Pinpoint the cell where the given text exists, returning its [x, y] midpoint coordinate. 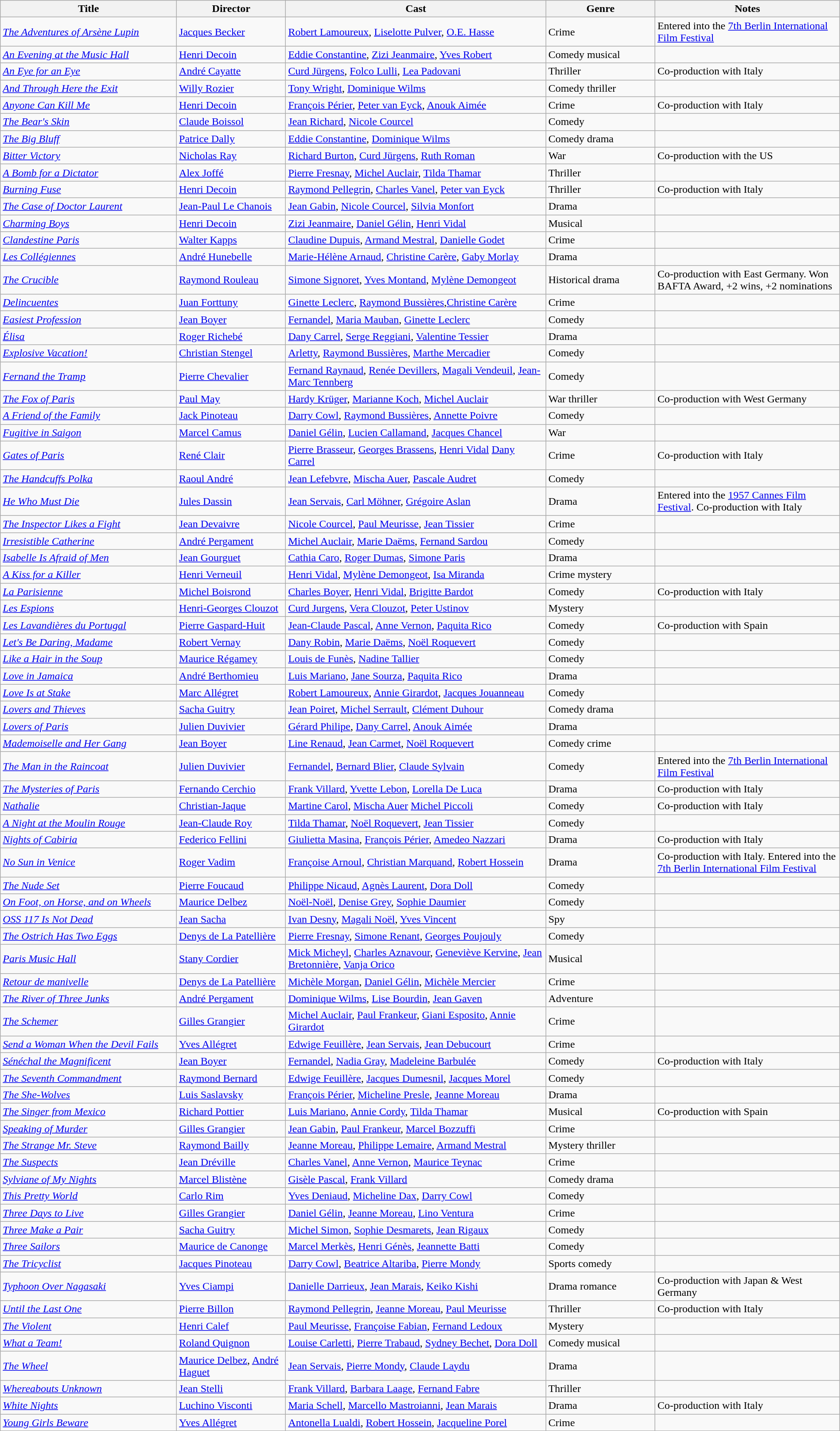
Antonella Lualdi, Robert Hossein, Jacqueline Porel [416, 1422]
Jean Gourguet [231, 558]
Robert Vernay [231, 642]
Alex Joffé [231, 172]
Fernandel, Maria Mauban, Ginette Leclerc [416, 320]
Fernand Raynaud, Renée Devillers, Magali Vendeuil, Jean-Marc Tennberg [416, 376]
Willy Rozier [231, 88]
Spy [600, 919]
Delincuentes [89, 303]
Nights of Cabiria [89, 840]
What a Team! [89, 1343]
Luis Mariano, Jane Sourza, Paquita Rico [416, 676]
Yves Deniaud, Micheline Dax, Darry Cowl [416, 1196]
The Big Bluff [89, 139]
Michèle Morgan, Daniel Gélin, Michèle Mercier [416, 982]
Raymond Bernard [231, 1078]
André Cayatte [231, 71]
The Ostrich Has Two Eggs [89, 936]
Les Espions [89, 608]
White Nights [89, 1405]
Title [89, 9]
Frank Villard, Yvette Lebon, Lorella De Luca [416, 789]
Cathia Caro, Roger Dumas, Simone Paris [416, 558]
War thriller [600, 399]
André Berthomieu [231, 676]
Gérard Philipe, Dany Carrel, Anouk Aimée [416, 726]
Dominique Wilms, Lise Bourdin, Jean Gaven [416, 998]
Richard Burton, Curd Jürgens, Ruth Roman [416, 156]
Sénéchal the Magnificent [89, 1061]
An Evening at the Music Hall [89, 55]
Pierre Foucaud [231, 885]
Paul May [231, 399]
Irresistible Catherine [89, 541]
Raymond Bailly [231, 1146]
Nicole Courcel, Paul Meurisse, Jean Tissier [416, 524]
Marie-Hélène Arnaud, Christine Carère, Gaby Morlay [416, 257]
Jeanne Moreau, Philippe Lemaire, Armand Mestral [416, 1146]
The Case of Doctor Laurent [89, 206]
Sylviane of My Nights [89, 1179]
Curd Jürgens, Folco Lulli, Lea Padovani [416, 71]
The Tricyclist [89, 1263]
Simone Signoret, Yves Montand, Mylène Demongeot [416, 280]
He Who Must Die [89, 501]
Lovers of Paris [89, 726]
Dany Robin, Marie Daëms, Noël Roquevert [416, 642]
Jean Stelli [231, 1388]
Tilda Thamar, Noël Roquevert, Jean Tissier [416, 823]
The She-Wolves [89, 1095]
Isabelle Is Afraid of Men [89, 558]
Love in Jamaica [89, 676]
Co-production with East Germany. Won BAFTA Award, +2 wins, +2 nominations [747, 280]
Gates of Paris [89, 456]
Dany Carrel, Serge Reggiani, Valentine Tessier [416, 336]
Henri-Georges Clouzot [231, 608]
Cast [416, 9]
Co-production with Japan & West Germany [747, 1286]
Roger Vadim [231, 862]
Comedy crime [600, 743]
Roland Quignon [231, 1343]
Nicholas Ray [231, 156]
The Nude Set [89, 885]
Let's Be Daring, Madame [89, 642]
Jean Dréville [231, 1162]
Daniel Gélin, Jeanne Moreau, Lino Ventura [416, 1213]
Jean Sacha [231, 919]
A Friend of the Family [89, 416]
Pierre Fresnay, Michel Auclair, Tilda Thamar [416, 172]
André Hunebelle [231, 257]
The Singer from Mexico [89, 1111]
Noël-Noël, Denise Grey, Sophie Daumier [416, 902]
Director [231, 9]
Luis Mariano, Annie Cordy, Tilda Thamar [416, 1111]
Pierre Gaspard-Huit [231, 625]
Love Is at Stake [89, 693]
Fernand the Tramp [89, 376]
Maurice Régamey [231, 659]
Jean-Claude Roy [231, 823]
Philippe Nicaud, Agnès Laurent, Dora Doll [416, 885]
Juan Forttuny [231, 303]
Jean-Claude Pascal, Anne Vernon, Paquita Rico [416, 625]
Edwige Feuillère, Jacques Dumesnil, Jacques Morel [416, 1078]
Jean Richard, Nicole Courcel [416, 122]
This Pretty World [89, 1196]
Henri Verneuil [231, 575]
Co-production with Italy. Entered into the 7th Berlin International Film Festival [747, 862]
Jean Lefebvre, Mischa Auer, Pascale Audret [416, 478]
The Inspector Likes a Fight [89, 524]
No Sun in Venice [89, 862]
Young Girls Beware [89, 1422]
Les Collégiennes [89, 257]
Maria Schell, Marcello Mastroianni, Jean Marais [416, 1405]
Louis de Funès, Nadine Tallier [416, 659]
Giulietta Masina, François Périer, Amedeo Nazzari [416, 840]
Fernandel, Nadia Gray, Madeleine Barbulée [416, 1061]
Drama romance [600, 1286]
Michel Simon, Sophie Desmarets, Jean Rigaux [416, 1230]
Darry Cowl, Beatrice Altariba, Pierre Mondy [416, 1263]
Frank Villard, Barbara Laage, Fernand Fabre [416, 1388]
Darry Cowl, Raymond Bussières, Annette Poivre [416, 416]
Jean Devaivre [231, 524]
Co-production with the US [747, 156]
The Handcuffs Polka [89, 478]
Jacques Pinoteau [231, 1263]
Danielle Darrieux, Jean Marais, Keiko Kishi [416, 1286]
Daniel Gélin, Lucien Callamand, Jacques Chancel [416, 433]
Les Lavandières du Portugal [89, 625]
The Bear's Skin [89, 122]
Robert Lamoureux, Annie Girardot, Jacques Jouanneau [416, 693]
Explosive Vacation! [89, 353]
Richard Pottier [231, 1111]
Retour de manivelle [89, 982]
Speaking of Murder [89, 1129]
Maurice Delbez, André Haguet [231, 1366]
Tony Wright, Dominique Wilms [416, 88]
The Mysteries of Paris [89, 789]
Mick Micheyl, Charles Aznavour, Geneviève Kervine, Jean Bretonnière, Vanja Orico [416, 959]
The Man in the Raincoat [89, 766]
Line Renaud, Jean Carmet, Noël Roquevert [416, 743]
Federico Fellini [231, 840]
Raymond Pellegrin, Jeanne Moreau, Paul Meurisse [416, 1309]
OSS 117 Is Not Dead [89, 919]
Jules Dassin [231, 501]
The Adventures of Arsène Lupin [89, 32]
Marcel Blistène [231, 1179]
Anyone Can Kill Me [89, 105]
Typhoon Over Nagasaki [89, 1286]
Jean Gabin, Nicole Courcel, Silvia Monfort [416, 206]
Marcel Camus [231, 433]
And Through Here the Exit [89, 88]
A Night at the Moulin Rouge [89, 823]
The Crucible [89, 280]
Like a Hair in the Soup [89, 659]
Yves Ciampi [231, 1286]
Fernando Cerchio [231, 789]
Easiest Profession [89, 320]
Maurice Delbez [231, 902]
Michel Auclair, Marie Daëms, Fernand Sardou [416, 541]
Paris Music Hall [89, 959]
Élisa [89, 336]
Sports comedy [600, 1263]
Ginette Leclerc, Raymond Bussières,Christine Carère [416, 303]
Notes [747, 9]
Paul Meurisse, Françoise Fabian, Fernand Ledoux [416, 1326]
François Périer, Micheline Presle, Jeanne Moreau [416, 1095]
François Périer, Peter van Eyck, Anouk Aimée [416, 105]
Ivan Desny, Magali Noël, Yves Vincent [416, 919]
Raymond Pellegrin, Charles Vanel, Peter van Eyck [416, 189]
Raoul André [231, 478]
Marc Allégret [231, 693]
Luchino Visconti [231, 1405]
Gisèle Pascal, Frank Villard [416, 1179]
Louise Carletti, Pierre Trabaud, Sydney Bechet, Dora Doll [416, 1343]
Fugitive in Saigon [89, 433]
A Kiss for a Killer [89, 575]
The Strange Mr. Steve [89, 1146]
The Wheel [89, 1366]
Jean Gabin, Paul Frankeur, Marcel Bozzuffi [416, 1129]
Pierre Chevalier [231, 376]
Until the Last One [89, 1309]
Claude Boissol [231, 122]
The Violent [89, 1326]
Raymond Rouleau [231, 280]
Charming Boys [89, 223]
The Seventh Commandment [89, 1078]
La Parisienne [89, 592]
Patrice Dally [231, 139]
Carlo Rim [231, 1196]
Eddie Constantine, Zizi Jeanmaire, Yves Robert [416, 55]
Jean Servais, Pierre Mondy, Claude Laydu [416, 1366]
Jean-Paul Le Chanois [231, 206]
Roger Richebé [231, 336]
Adventure [600, 998]
Jack Pinoteau [231, 416]
Genre [600, 9]
Crime mystery [600, 575]
Three Make a Pair [89, 1230]
Clandestine Paris [89, 240]
Charles Vanel, Anne Vernon, Maurice Teynac [416, 1162]
Curd Jurgens, Vera Clouzot, Peter Ustinov [416, 608]
An Eye for an Eye [89, 71]
Bitter Victory [89, 156]
Three Sailors [89, 1247]
Henri Calef [231, 1326]
Edwige Feuillère, Jean Servais, Jean Debucourt [416, 1044]
A Bomb for a Dictator [89, 172]
The River of Three Junks [89, 998]
Whereabouts Unknown [89, 1388]
Mystery thriller [600, 1146]
Martine Carol, Mischa Auer Michel Piccoli [416, 806]
Jean Poiret, Michel Serrault, Clément Duhour [416, 710]
Nathalie [89, 806]
Historical drama [600, 280]
Robert Lamoureux, Liselotte Pulver, O.E. Hasse [416, 32]
Pierre Fresnay, Simone Renant, Georges Poujouly [416, 936]
Hardy Krüger, Marianne Koch, Michel Auclair [416, 399]
Pierre Billon [231, 1309]
Walter Kapps [231, 240]
On Foot, on Horse, and on Wheels [89, 902]
Maurice de Canonge [231, 1247]
Jean Servais, Carl Möhner, Grégoire Aslan [416, 501]
Michel Auclair, Paul Frankeur, Giani Esposito, Annie Girardot [416, 1021]
Mademoiselle and Her Gang [89, 743]
Charles Boyer, Henri Vidal, Brigitte Bardot [416, 592]
Zizi Jeanmaire, Daniel Gélin, Henri Vidal [416, 223]
Françoise Arnoul, Christian Marquand, Robert Hossein [416, 862]
Co-production with West Germany [747, 399]
Send a Woman When the Devil Fails [89, 1044]
Christian Stengel [231, 353]
Pierre Brasseur, Georges Brassens, Henri Vidal Dany Carrel [416, 456]
Eddie Constantine, Dominique Wilms [416, 139]
Luis Saslavsky [231, 1095]
René Clair [231, 456]
Stany Cordier [231, 959]
Lovers and Thieves [89, 710]
The Schemer [89, 1021]
Michel Boisrond [231, 592]
Three Days to Live [89, 1213]
Marcel Merkès, Henri Génès, Jeannette Batti [416, 1247]
Claudine Dupuis, Armand Mestral, Danielle Godet [416, 240]
Jacques Becker [231, 32]
The Fox of Paris [89, 399]
Arletty, Raymond Bussières, Marthe Mercadier [416, 353]
Christian-Jaque [231, 806]
Burning Fuse [89, 189]
The Suspects [89, 1162]
Comedy thriller [600, 88]
Entered into the 1957 Cannes Film Festival. Co-production with Italy [747, 501]
Henri Vidal, Mylène Demongeot, Isa Miranda [416, 575]
Fernandel, Bernard Blier, Claude Sylvain [416, 766]
